For the text-containing cell, return its midpoint in [x, y] coordinate format. 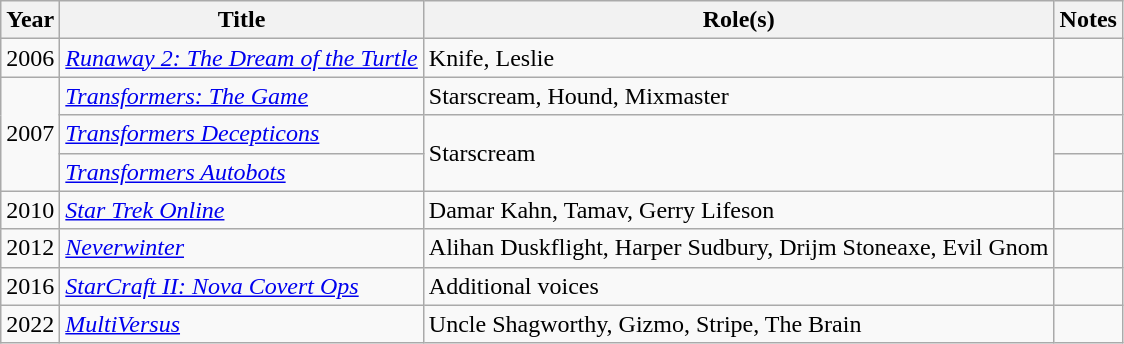
2016 [30, 286]
2010 [30, 210]
Alihan Duskflight, Harper Sudbury, Drijm Stoneaxe, Evil Gnom [738, 248]
2012 [30, 248]
Transformers: The Game [242, 96]
2007 [30, 134]
2022 [30, 324]
Damar Kahn, Tamav, Gerry Lifeson [738, 210]
Additional voices [738, 286]
Starscream [738, 153]
Transformers Decepticons [242, 134]
Neverwinter [242, 248]
Notes [1088, 20]
Transformers Autobots [242, 172]
Runaway 2: The Dream of the Turtle [242, 58]
Uncle Shagworthy, Gizmo, Stripe, The Brain [738, 324]
StarCraft II: Nova Covert Ops [242, 286]
Title [242, 20]
Role(s) [738, 20]
Year [30, 20]
MultiVersus [242, 324]
2006 [30, 58]
Knife, Leslie [738, 58]
Starscream, Hound, Mixmaster [738, 96]
Star Trek Online [242, 210]
